Extract the (x, y) coordinate from the center of the cell holding the provided text.  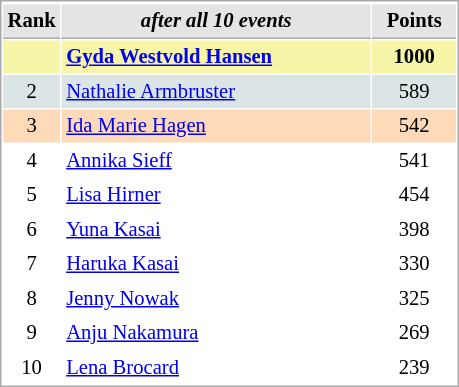
330 (414, 264)
2 (32, 92)
Lena Brocard (216, 368)
7 (32, 264)
5 (32, 194)
1000 (414, 56)
Anju Nakamura (216, 332)
Points (414, 21)
10 (32, 368)
Jenny Nowak (216, 298)
Rank (32, 21)
Lisa Hirner (216, 194)
Ida Marie Hagen (216, 126)
after all 10 events (216, 21)
Gyda Westvold Hansen (216, 56)
542 (414, 126)
Haruka Kasai (216, 264)
454 (414, 194)
4 (32, 160)
269 (414, 332)
9 (32, 332)
398 (414, 230)
Yuna Kasai (216, 230)
541 (414, 160)
Nathalie Armbruster (216, 92)
6 (32, 230)
Annika Sieff (216, 160)
3 (32, 126)
239 (414, 368)
589 (414, 92)
8 (32, 298)
325 (414, 298)
